Provide the (x, y) coordinate of the cell's center where the given text is located.  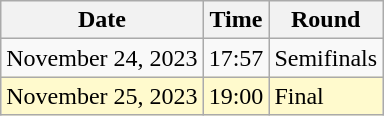
Date (102, 20)
Time (236, 20)
Round (326, 20)
19:00 (236, 96)
17:57 (236, 58)
November 24, 2023 (102, 58)
Final (326, 96)
Semifinals (326, 58)
November 25, 2023 (102, 96)
